Detect which cell encompasses the target text, then output its (x, y) center coordinate. 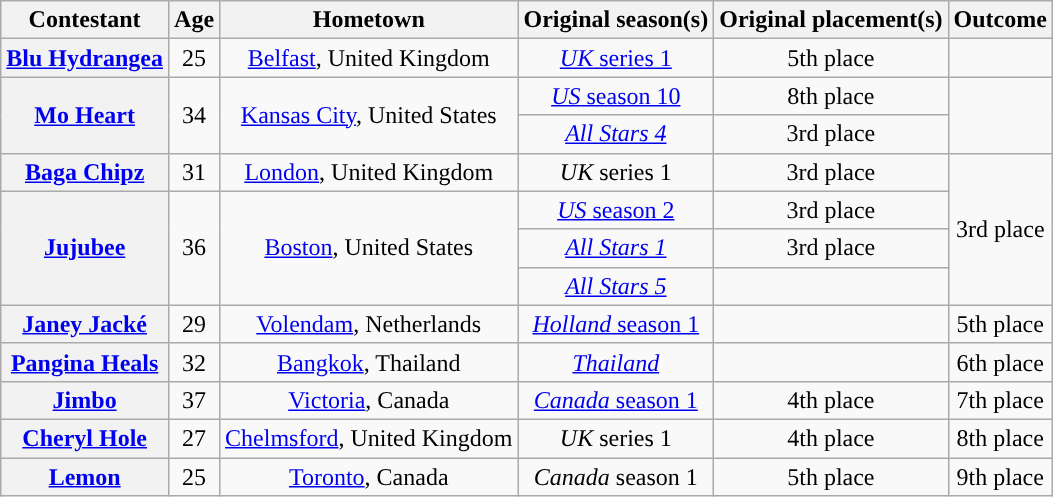
Jujubee (85, 248)
Holland season 1 (616, 324)
Original placement(s) (831, 20)
Mo Heart (85, 115)
37 (194, 400)
Belfast, United Kingdom (369, 58)
29 (194, 324)
Hometown (369, 20)
Original season(s) (616, 20)
London, United Kingdom (369, 172)
All Stars 5 (616, 286)
Chelmsford, United Kingdom (369, 438)
31 (194, 172)
Volendam, Netherlands (369, 324)
32 (194, 362)
36 (194, 248)
6th place (1000, 362)
All Stars 1 (616, 248)
Pangina Heals (85, 362)
Contestant (85, 20)
US season 10 (616, 96)
Age (194, 20)
Cheryl Hole (85, 438)
34 (194, 115)
27 (194, 438)
Toronto, Canada (369, 477)
All Stars 4 (616, 134)
Baga Chipz (85, 172)
Kansas City, United States (369, 115)
Lemon (85, 477)
Blu Hydrangea (85, 58)
Thailand (616, 362)
Bangkok, Thailand (369, 362)
Victoria, Canada (369, 400)
7th place (1000, 400)
Outcome (1000, 20)
Janey Jacké (85, 324)
US season 2 (616, 210)
Jimbo (85, 400)
9th place (1000, 477)
Boston, United States (369, 248)
